Extract the [x, y] coordinate from the center of the cell holding the provided text.  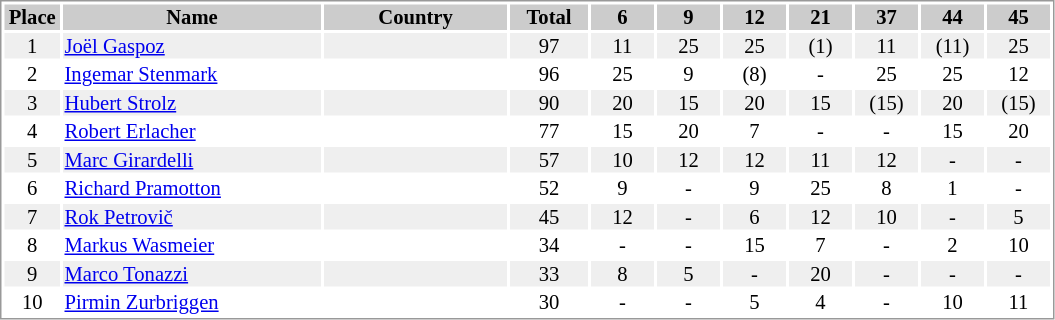
Hubert Strolz [192, 103]
37 [886, 17]
57 [549, 160]
Marc Girardelli [192, 160]
30 [549, 303]
(11) [952, 46]
Ingemar Stenmark [192, 75]
Name [192, 17]
Richard Pramotton [192, 189]
21 [820, 17]
Rok Petrovič [192, 217]
Markus Wasmeier [192, 245]
44 [952, 17]
Joël Gaspoz [192, 46]
Total [549, 17]
90 [549, 103]
Robert Erlacher [192, 131]
Place [32, 17]
33 [549, 274]
Country [416, 17]
97 [549, 46]
(1) [820, 46]
(8) [754, 75]
3 [32, 103]
77 [549, 131]
34 [549, 245]
Marco Tonazzi [192, 274]
Pirmin Zurbriggen [192, 303]
52 [549, 189]
96 [549, 75]
